Return the (x, y) coordinate for the center point of the cell that contains the specified text.  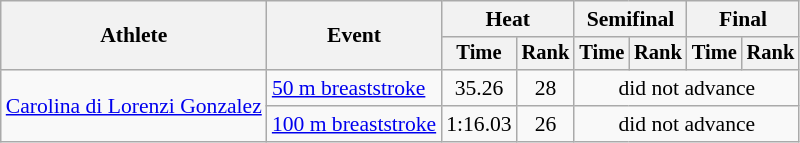
26 (546, 124)
100 m breaststroke (354, 124)
1:16.03 (478, 124)
Event (354, 36)
28 (546, 88)
35.26 (478, 88)
Final (743, 19)
Carolina di Lorenzi Gonzalez (134, 106)
Semifinal (630, 19)
Heat (508, 19)
Athlete (134, 36)
50 m breaststroke (354, 88)
